Extract the (X, Y) coordinate from the center of the cell holding the provided text.  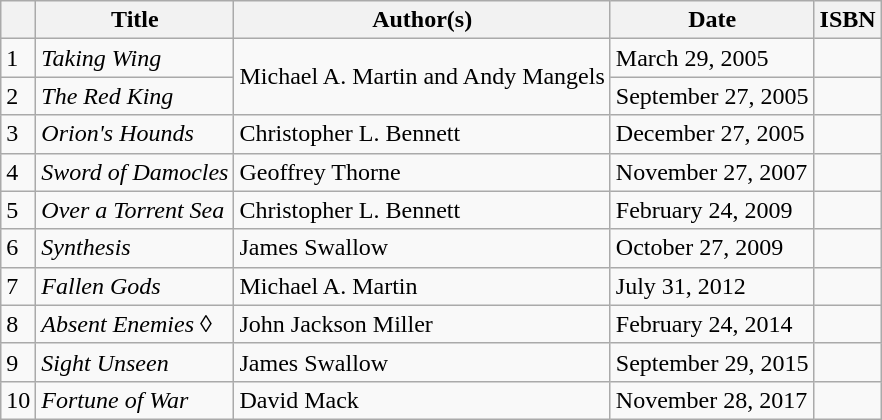
5 (18, 210)
September 29, 2015 (712, 362)
December 27, 2005 (712, 134)
Synthesis (135, 248)
Date (712, 20)
Over a Torrent Sea (135, 210)
Taking Wing (135, 58)
July 31, 2012 (712, 286)
ISBN (848, 20)
February 24, 2014 (712, 324)
Geoffrey Thorne (422, 172)
Michael A. Martin (422, 286)
1 (18, 58)
Fallen Gods (135, 286)
John Jackson Miller (422, 324)
October 27, 2009 (712, 248)
Author(s) (422, 20)
3 (18, 134)
Fortune of War (135, 400)
March 29, 2005 (712, 58)
9 (18, 362)
2 (18, 96)
February 24, 2009 (712, 210)
10 (18, 400)
6 (18, 248)
David Mack (422, 400)
Title (135, 20)
Sword of Damocles (135, 172)
Absent Enemies ◊ (135, 324)
Sight Unseen (135, 362)
Michael A. Martin and Andy Mangels (422, 77)
7 (18, 286)
4 (18, 172)
The Red King (135, 96)
November 28, 2017 (712, 400)
November 27, 2007 (712, 172)
September 27, 2005 (712, 96)
Orion's Hounds (135, 134)
8 (18, 324)
